Return [X, Y] of the center of cell containing provided text 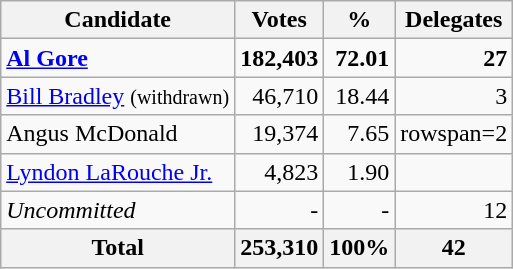
18.44 [360, 96]
7.65 [360, 134]
72.01 [360, 58]
Candidate [118, 20]
% [360, 20]
Bill Bradley (withdrawn) [118, 96]
46,710 [280, 96]
100% [360, 248]
27 [454, 58]
12 [454, 210]
Al Gore [118, 58]
Angus McDonald [118, 134]
4,823 [280, 172]
253,310 [280, 248]
42 [454, 248]
rowspan=2 [454, 134]
1.90 [360, 172]
182,403 [280, 58]
Lyndon LaRouche Jr. [118, 172]
Votes [280, 20]
Total [118, 248]
Delegates [454, 20]
19,374 [280, 134]
Uncommitted [118, 210]
3 [454, 96]
